Provide the (x, y) coordinate of the cell's center where the given text is located.  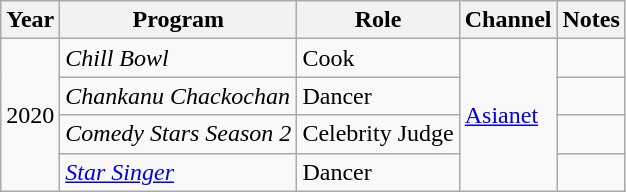
Role (378, 20)
Chill Bowl (178, 58)
Cook (378, 58)
Channel (508, 20)
Asianet (508, 115)
Star Singer (178, 172)
Comedy Stars Season 2 (178, 134)
Chankanu Chackochan (178, 96)
Celebrity Judge (378, 134)
2020 (30, 115)
Program (178, 20)
Notes (591, 20)
Year (30, 20)
